Determine the [X, Y] coordinate at the center of the cell enclosing the given text.  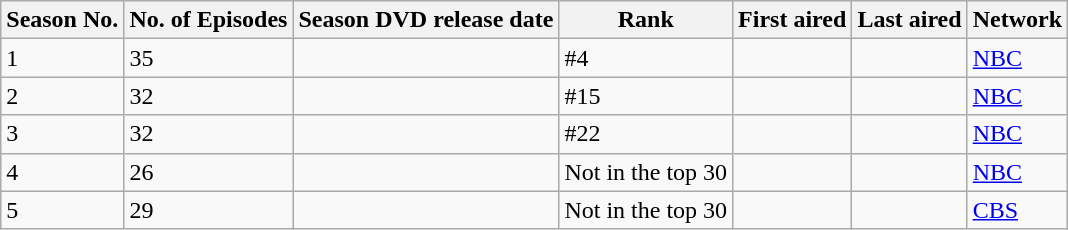
35 [208, 58]
Season No. [62, 20]
1 [62, 58]
Rank [646, 20]
Season DVD release date [426, 20]
4 [62, 172]
5 [62, 210]
#4 [646, 58]
CBS [1017, 210]
No. of Episodes [208, 20]
3 [62, 134]
#15 [646, 96]
26 [208, 172]
First aired [792, 20]
Last aired [910, 20]
#22 [646, 134]
2 [62, 96]
Network [1017, 20]
29 [208, 210]
